Find where the given text appears and provide that cell's center as (x, y) coordinate. 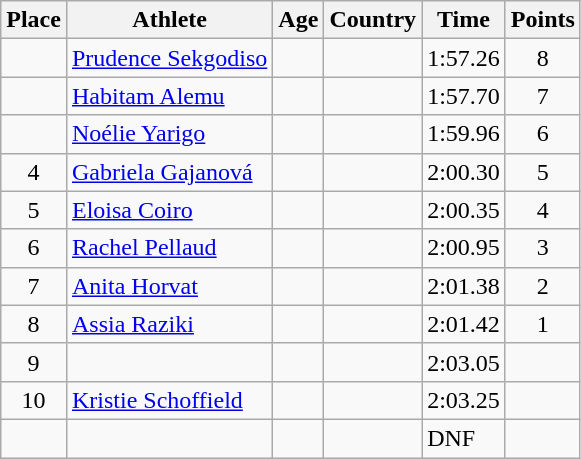
Eloisa Coiro (169, 210)
2:01.42 (464, 324)
Country (373, 20)
9 (34, 362)
Rachel Pellaud (169, 248)
Age (298, 20)
2:00.30 (464, 172)
1:57.70 (464, 96)
1:57.26 (464, 58)
1 (542, 324)
Habitam Alemu (169, 96)
Points (542, 20)
2:03.25 (464, 400)
Gabriela Gajanová (169, 172)
2:00.95 (464, 248)
2:03.05 (464, 362)
Anita Horvat (169, 286)
3 (542, 248)
Place (34, 20)
Noélie Yarigo (169, 134)
2:01.38 (464, 286)
Kristie Schoffield (169, 400)
10 (34, 400)
Time (464, 20)
Prudence Sekgodiso (169, 58)
1:59.96 (464, 134)
Athlete (169, 20)
2 (542, 286)
Assia Raziki (169, 324)
DNF (464, 438)
2:00.35 (464, 210)
